Identify which cell holds the provided text, then report its (x, y) central coordinate. 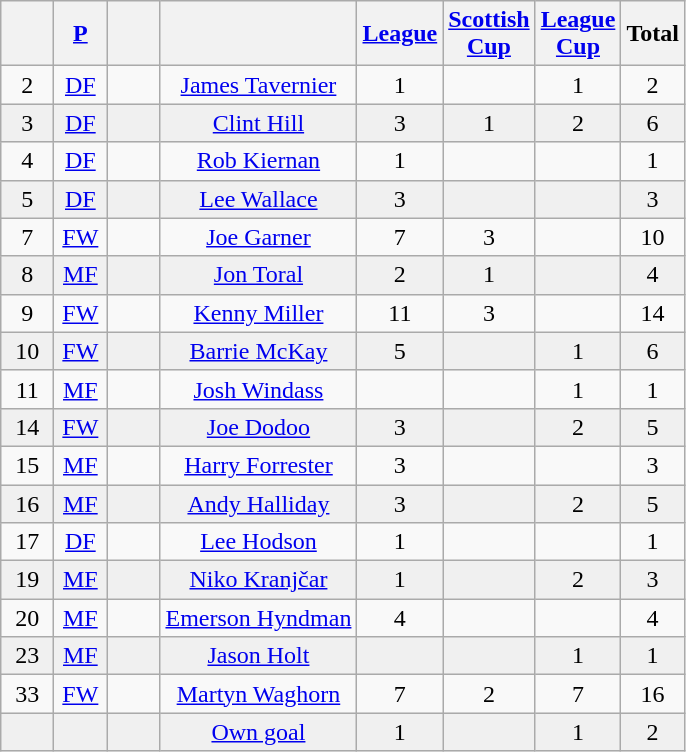
Barrie McKay (258, 351)
Joe Dodoo (258, 427)
Niko Kranjčar (258, 580)
19 (28, 580)
LeagueCup (578, 34)
Own goal (258, 732)
Total (653, 34)
Emerson Hyndman (258, 618)
James Tavernier (258, 85)
ScottishCup (489, 34)
Martyn Waghorn (258, 694)
Harry Forrester (258, 465)
Rob Kiernan (258, 161)
23 (28, 656)
P (80, 34)
Joe Garner (258, 237)
9 (28, 313)
15 (28, 465)
17 (28, 542)
Lee Hodson (258, 542)
Jason Holt (258, 656)
Jon Toral (258, 275)
Josh Windass (258, 389)
Lee Wallace (258, 199)
Clint Hill (258, 123)
33 (28, 694)
8 (28, 275)
20 (28, 618)
League (400, 34)
Andy Halliday (258, 503)
Kenny Miller (258, 313)
